From the cell containing the given text, extract its center point as (X, Y) coordinate. 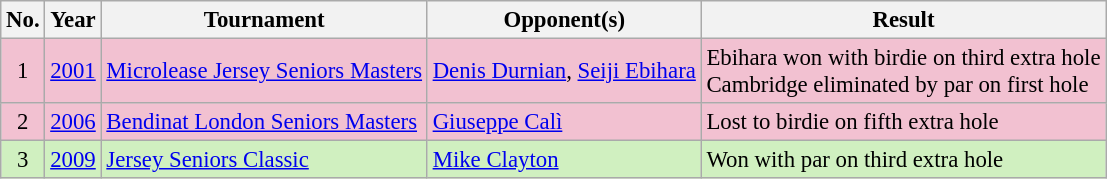
3 (23, 160)
2009 (73, 160)
2 (23, 122)
Lost to birdie on fifth extra hole (904, 122)
Opponent(s) (564, 20)
Jersey Seniors Classic (264, 160)
Won with par on third extra hole (904, 160)
Giuseppe Calì (564, 122)
1 (23, 72)
Denis Durnian, Seiji Ebihara (564, 72)
Year (73, 20)
Mike Clayton (564, 160)
Tournament (264, 20)
Result (904, 20)
2001 (73, 72)
2006 (73, 122)
Microlease Jersey Seniors Masters (264, 72)
Bendinat London Seniors Masters (264, 122)
No. (23, 20)
Ebihara won with birdie on third extra holeCambridge eliminated by par on first hole (904, 72)
